Identify which cell holds the provided text, then report its [x, y] central coordinate. 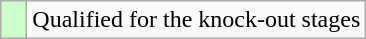
Qualified for the knock-out stages [196, 20]
